Output the (x, y) coordinate of the center of the cell containing the given text.  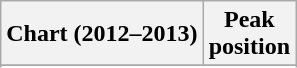
Peakposition (249, 34)
Chart (2012–2013) (102, 34)
